Return (x, y) of the center of cell containing provided text 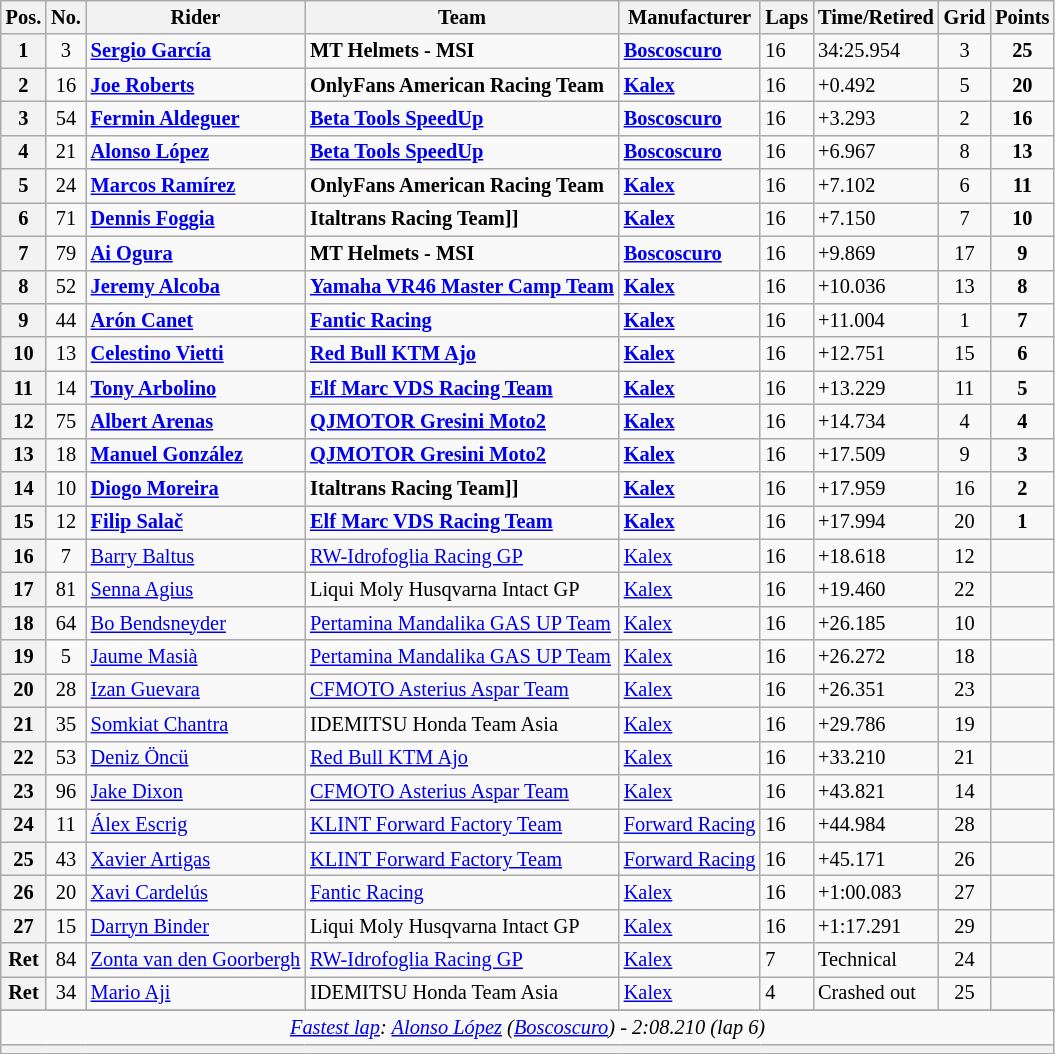
Tony Arbolino (196, 388)
+45.171 (876, 859)
Points (1022, 17)
54 (66, 118)
Crashed out (876, 993)
35 (66, 724)
+12.751 (876, 354)
Manufacturer (690, 17)
Team (462, 17)
Barry Baltus (196, 556)
+13.229 (876, 388)
79 (66, 253)
Grid (965, 17)
Sergio García (196, 51)
Albert Arenas (196, 421)
Jeremy Alcoba (196, 287)
64 (66, 623)
75 (66, 421)
Celestino Vietti (196, 354)
43 (66, 859)
+43.821 (876, 791)
84 (66, 960)
+18.618 (876, 556)
Jake Dixon (196, 791)
Manuel González (196, 455)
29 (965, 926)
Xavi Cardelús (196, 892)
Ai Ogura (196, 253)
+11.004 (876, 320)
+1:00.083 (876, 892)
+17.994 (876, 522)
Fermin Aldeguer (196, 118)
+7.150 (876, 219)
53 (66, 758)
+33.210 (876, 758)
+10.036 (876, 287)
+26.272 (876, 657)
+6.967 (876, 152)
Marcos Ramírez (196, 186)
Dennis Foggia (196, 219)
Yamaha VR46 Master Camp Team (462, 287)
Arón Canet (196, 320)
44 (66, 320)
Bo Bendsneyder (196, 623)
+17.509 (876, 455)
Somkiat Chantra (196, 724)
52 (66, 287)
+14.734 (876, 421)
+29.786 (876, 724)
Deniz Öncü (196, 758)
+26.351 (876, 690)
Rider (196, 17)
+44.984 (876, 825)
Alonso López (196, 152)
Álex Escrig (196, 825)
+26.185 (876, 623)
+7.102 (876, 186)
Pos. (24, 17)
Jaume Masià (196, 657)
71 (66, 219)
+1:17.291 (876, 926)
+0.492 (876, 85)
Laps (786, 17)
Fastest lap: Alonso López (Boscoscuro) - 2:08.210 (lap 6) (528, 1027)
34 (66, 993)
Izan Guevara (196, 690)
+3.293 (876, 118)
Diogo Moreira (196, 489)
Senna Agius (196, 589)
Joe Roberts (196, 85)
81 (66, 589)
+9.869 (876, 253)
96 (66, 791)
Zonta van den Goorbergh (196, 960)
No. (66, 17)
Filip Salač (196, 522)
Xavier Artigas (196, 859)
Mario Aji (196, 993)
Time/Retired (876, 17)
+19.460 (876, 589)
Darryn Binder (196, 926)
+17.959 (876, 489)
Technical (876, 960)
34:25.954 (876, 51)
